Provide the [x, y] coordinate of the cell's center where the given text is located.  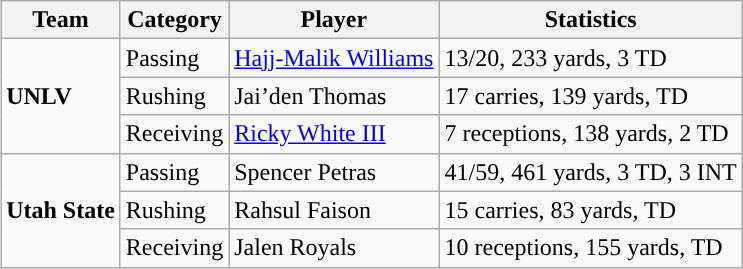
Spencer Petras [334, 172]
Statistics [590, 20]
Utah State [61, 210]
Team [61, 20]
41/59, 461 yards, 3 TD, 3 INT [590, 172]
Rahsul Faison [334, 210]
15 carries, 83 yards, TD [590, 210]
10 receptions, 155 yards, TD [590, 248]
13/20, 233 yards, 3 TD [590, 58]
Hajj-Malik Williams [334, 58]
Jalen Royals [334, 248]
UNLV [61, 96]
17 carries, 139 yards, TD [590, 96]
Category [174, 20]
Jai’den Thomas [334, 96]
Player [334, 20]
Ricky White III [334, 134]
7 receptions, 138 yards, 2 TD [590, 134]
